Output the [x, y] coordinate of the center of the cell containing the given text.  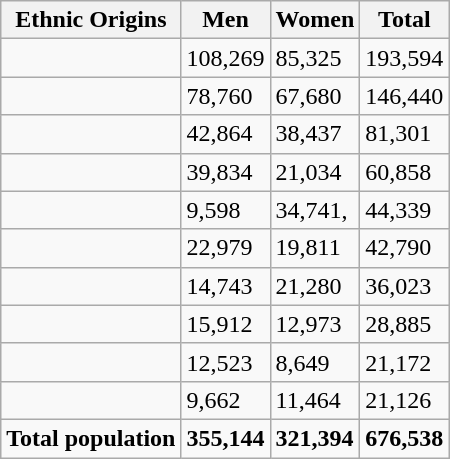
44,339 [404, 210]
108,269 [226, 58]
21,034 [315, 172]
21,126 [404, 400]
21,280 [315, 286]
22,979 [226, 248]
19,811 [315, 248]
21,172 [404, 362]
193,594 [404, 58]
14,743 [226, 286]
Total [404, 20]
28,885 [404, 324]
11,464 [315, 400]
9,662 [226, 400]
81,301 [404, 134]
9,598 [226, 210]
42,790 [404, 248]
321,394 [315, 438]
60,858 [404, 172]
12,973 [315, 324]
39,834 [226, 172]
355,144 [226, 438]
78,760 [226, 96]
676,538 [404, 438]
38,437 [315, 134]
8,649 [315, 362]
Ethnic Origins [91, 20]
Men [226, 20]
15,912 [226, 324]
34,741, [315, 210]
36,023 [404, 286]
67,680 [315, 96]
146,440 [404, 96]
12,523 [226, 362]
42,864 [226, 134]
Total population [91, 438]
85,325 [315, 58]
Women [315, 20]
